Extract the (X, Y) coordinate from the center of the cell holding the provided text.  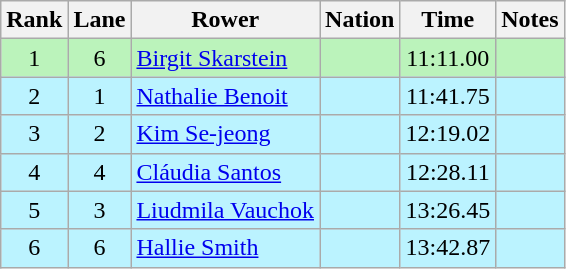
12:19.02 (448, 134)
Time (448, 20)
5 (34, 210)
Lane (100, 20)
13:42.87 (448, 248)
Birgit Skarstein (226, 58)
12:28.11 (448, 172)
Kim Se-jeong (226, 134)
Liudmila Vauchok (226, 210)
Nathalie Benoit (226, 96)
11:41.75 (448, 96)
11:11.00 (448, 58)
Rower (226, 20)
Rank (34, 20)
Cláudia Santos (226, 172)
Hallie Smith (226, 248)
13:26.45 (448, 210)
Nation (360, 20)
Notes (530, 20)
